For the text-containing cell, return its midpoint in (X, Y) coordinate format. 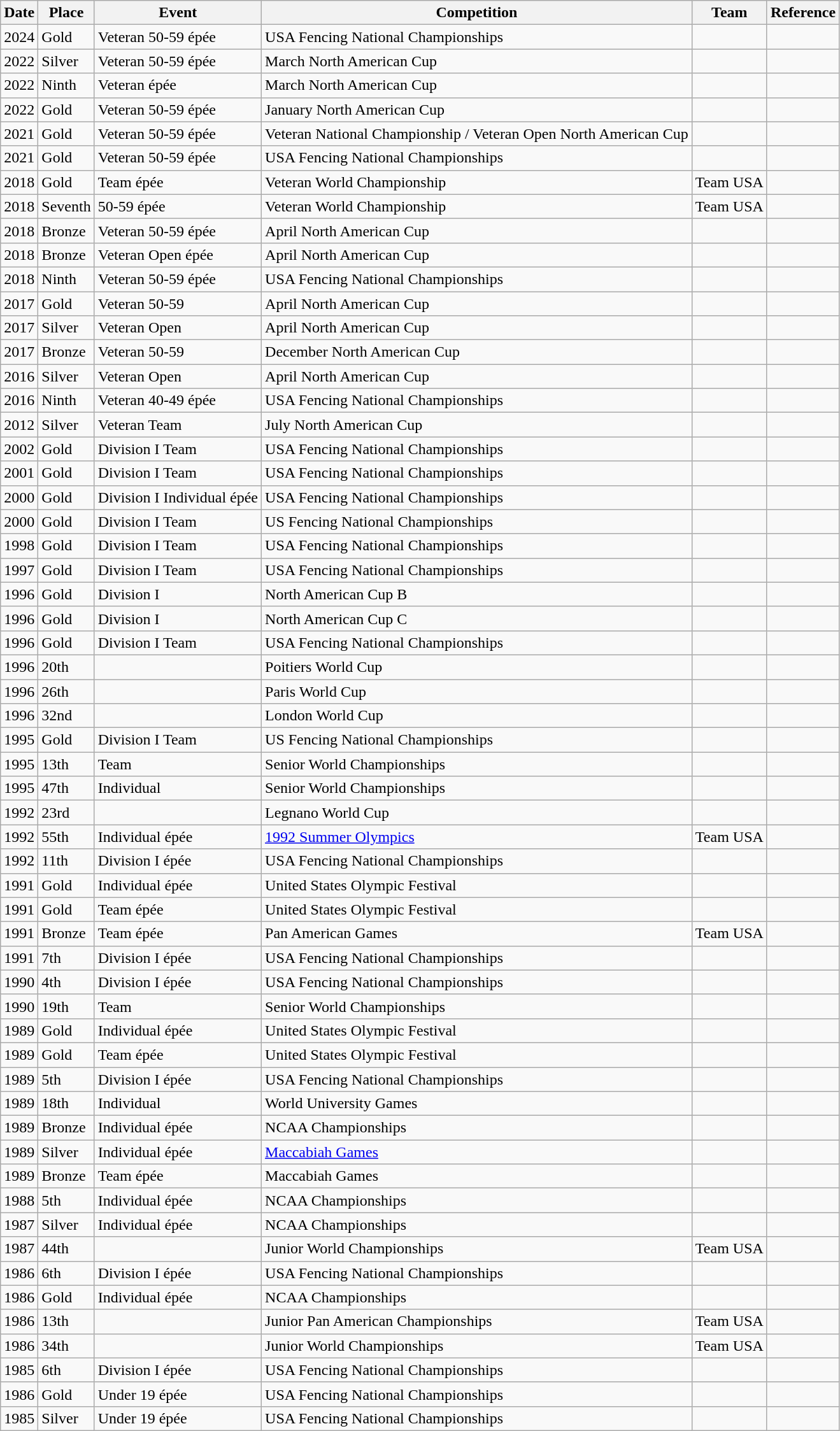
2024 (19, 37)
50-59 épée (178, 206)
World University Games (477, 1104)
47th (66, 788)
2001 (19, 473)
20th (66, 667)
Veteran épée (178, 85)
Paris World Cup (477, 691)
Event (178, 13)
Veteran 40-49 épée (178, 401)
Junior Pan American Championships (477, 1321)
44th (66, 1249)
December North American Cup (477, 352)
2002 (19, 449)
Date (19, 13)
London World Cup (477, 716)
Veteran Open épée (178, 255)
Legnano World Cup (477, 813)
55th (66, 837)
Division I Individual épée (178, 497)
July North American Cup (477, 425)
January North American Cup (477, 110)
26th (66, 691)
Poitiers World Cup (477, 667)
11th (66, 861)
1992 Summer Olympics (477, 837)
North American Cup B (477, 594)
Veteran National Championship / Veteran Open North American Cup (477, 134)
34th (66, 1346)
2012 (19, 425)
4th (66, 982)
Competition (477, 13)
19th (66, 1006)
1988 (19, 1200)
1998 (19, 546)
North American Cup C (477, 618)
23rd (66, 813)
Veteran Team (178, 425)
Place (66, 13)
Reference (802, 13)
7th (66, 958)
1997 (19, 570)
Seventh (66, 206)
18th (66, 1104)
32nd (66, 716)
Pan American Games (477, 934)
